For the text-containing cell, return its midpoint in (x, y) coordinate format. 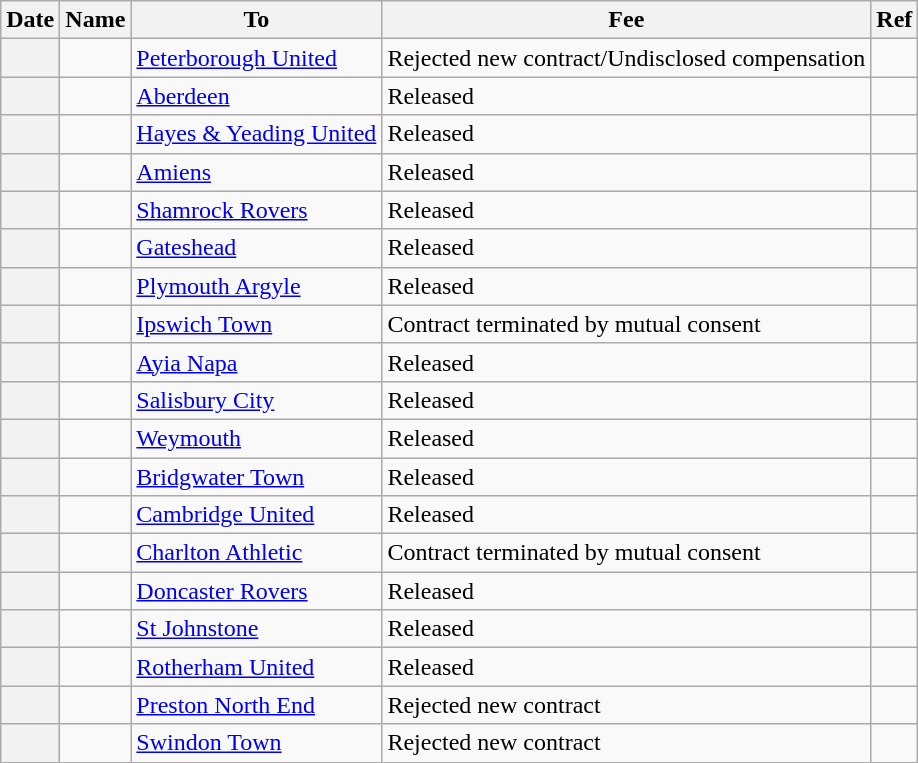
Name (96, 20)
Plymouth Argyle (256, 286)
St Johnstone (256, 629)
Ayia Napa (256, 362)
Doncaster Rovers (256, 591)
Ipswich Town (256, 324)
Rejected new contract/Undisclosed compensation (626, 58)
Amiens (256, 172)
Fee (626, 20)
Charlton Athletic (256, 553)
Cambridge United (256, 515)
Aberdeen (256, 96)
Preston North End (256, 705)
Shamrock Rovers (256, 210)
Peterborough United (256, 58)
Ref (894, 20)
Date (30, 20)
Hayes & Yeading United (256, 134)
Weymouth (256, 438)
Rotherham United (256, 667)
Gateshead (256, 248)
Bridgwater Town (256, 477)
Salisbury City (256, 400)
To (256, 20)
Swindon Town (256, 743)
